Scan for the cell matching the given text and deliver its (x, y) coordinate at center. 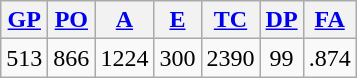
99 (282, 58)
GP (24, 20)
DP (282, 20)
PO (72, 20)
.874 (330, 58)
1224 (124, 58)
2390 (230, 58)
TC (230, 20)
E (178, 20)
FA (330, 20)
A (124, 20)
866 (72, 58)
513 (24, 58)
300 (178, 58)
